Extract the (x, y) coordinate from the center of the cell holding the provided text.  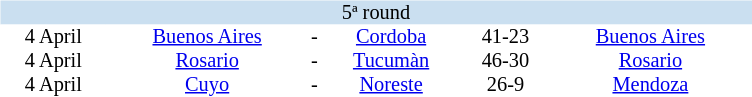
Cuyo (207, 84)
Mendoza (650, 84)
5ª round (376, 12)
Noreste (392, 84)
41-23 (506, 36)
Tucumàn (392, 60)
Cordoba (392, 36)
46-30 (506, 60)
26-9 (506, 84)
